Detect which cell encompasses the target text, then output its [X, Y] center coordinate. 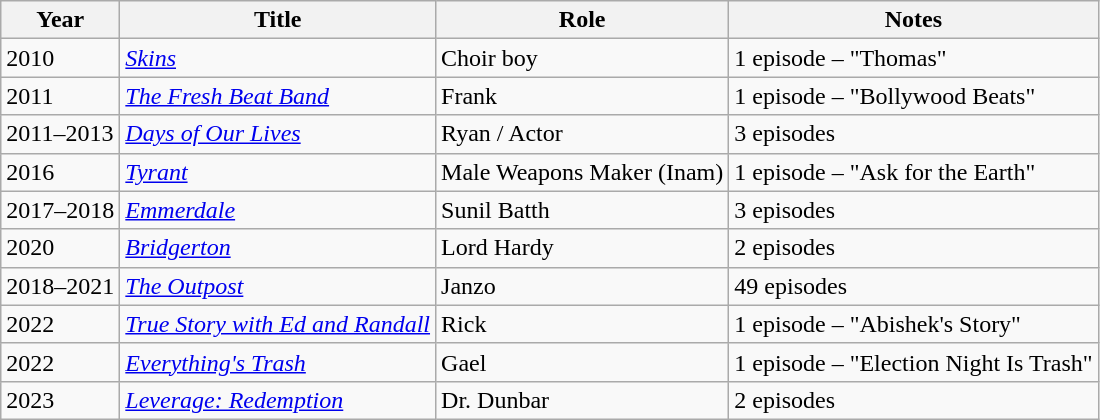
2011–2013 [60, 134]
Role [582, 20]
Everything's Trash [278, 362]
Leverage: Redemption [278, 400]
49 episodes [914, 286]
Sunil Batth [582, 210]
True Story with Ed and Randall [278, 324]
Year [60, 20]
2020 [60, 248]
1 episode – "Ask for the Earth" [914, 172]
Bridgerton [278, 248]
2018–2021 [60, 286]
Janzo [582, 286]
Notes [914, 20]
Emmerdale [278, 210]
Male Weapons Maker (Inam) [582, 172]
Lord Hardy [582, 248]
Days of Our Lives [278, 134]
1 episode – "Election Night Is Trash" [914, 362]
The Outpost [278, 286]
Tyrant [278, 172]
2023 [60, 400]
Ryan / Actor [582, 134]
1 episode – "Abishek's Story" [914, 324]
2011 [60, 96]
Gael [582, 362]
Title [278, 20]
2010 [60, 58]
2016 [60, 172]
Rick [582, 324]
The Fresh Beat Band [278, 96]
Skins [278, 58]
2017–2018 [60, 210]
1 episode – "Thomas" [914, 58]
Frank [582, 96]
Choir boy [582, 58]
Dr. Dunbar [582, 400]
1 episode – "Bollywood Beats" [914, 96]
